Return [x, y] of the center of cell containing provided text 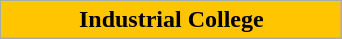
Industrial College [172, 20]
